Capture the cell that displays the provided text and extract its (X, Y) central coordinate. 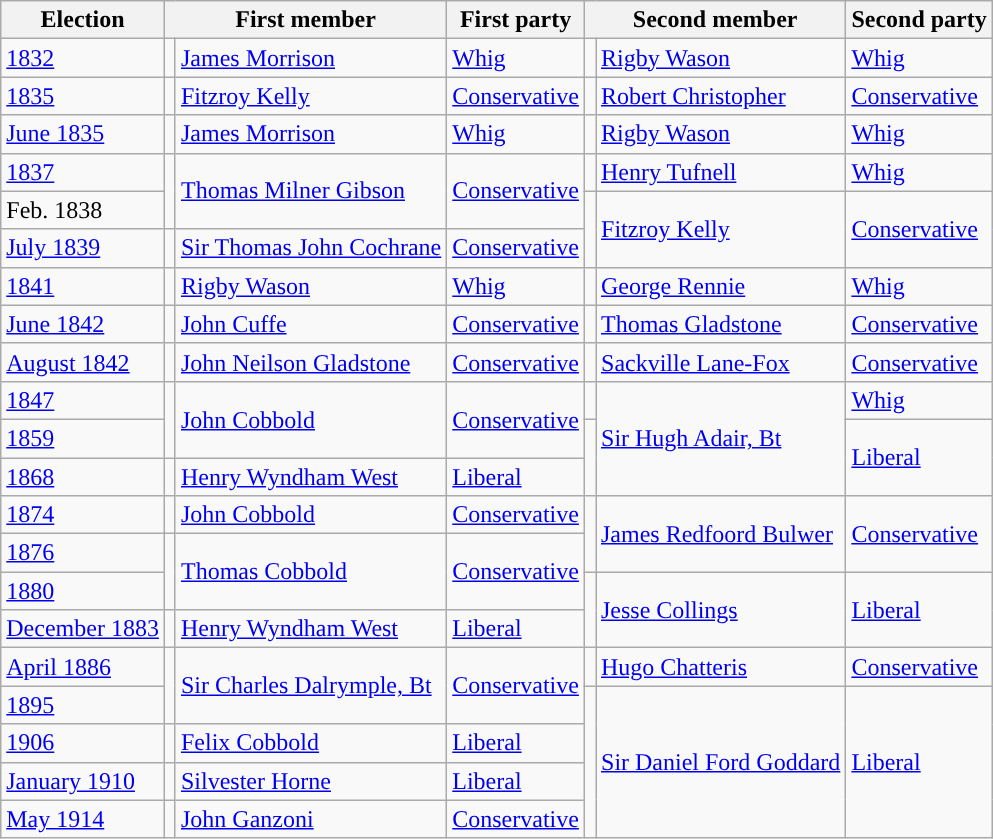
June 1842 (83, 324)
Sackville Lane-Fox (721, 362)
Thomas Gladstone (721, 324)
Feb. 1838 (83, 210)
John Cuffe (310, 324)
Henry Tufnell (721, 172)
1880 (83, 591)
April 1886 (83, 667)
Felix Cobbold (310, 743)
1841 (83, 286)
Sir Daniel Ford Goddard (721, 762)
August 1842 (83, 362)
1837 (83, 172)
John Neilson Gladstone (310, 362)
1835 (83, 96)
James Redfoord Bulwer (721, 534)
Thomas Cobbold (310, 572)
First party (516, 20)
Sir Thomas John Cochrane (310, 248)
1868 (83, 477)
Jesse Collings (721, 610)
1906 (83, 743)
1895 (83, 705)
George Rennie (721, 286)
First member (305, 20)
1859 (83, 438)
1832 (83, 58)
Sir Charles Dalrymple, Bt (310, 686)
Sir Hugh Adair, Bt (721, 438)
John Ganzoni (310, 819)
1876 (83, 553)
Silvester Horne (310, 781)
July 1839 (83, 248)
Thomas Milner Gibson (310, 191)
January 1910 (83, 781)
Hugo Chatteris (721, 667)
Robert Christopher (721, 96)
Election (83, 20)
December 1883 (83, 629)
Second party (919, 20)
May 1914 (83, 819)
Second member (714, 20)
1847 (83, 400)
1874 (83, 515)
June 1835 (83, 134)
